Extract the [x, y] coordinate from the center of the cell holding the provided text.  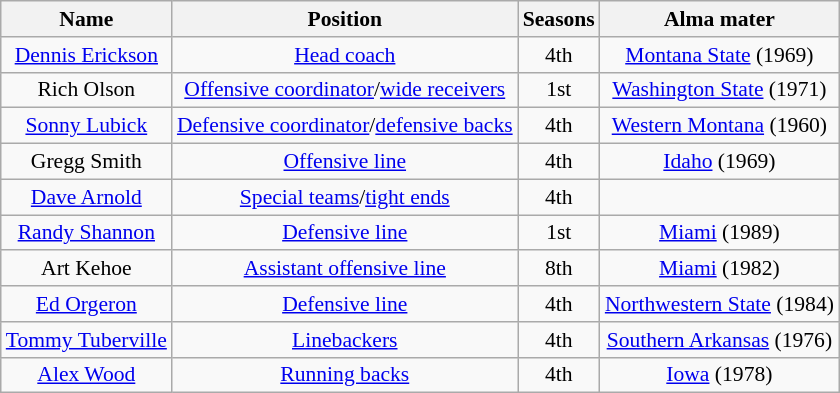
Washington State (1971) [720, 90]
Western Montana (1960) [720, 126]
Rich Olson [86, 90]
Idaho (1969) [720, 162]
Name [86, 19]
Defensive coordinator/defensive backs [345, 126]
Iowa (1978) [720, 375]
Head coach [345, 55]
Miami (1989) [720, 233]
Running backs [345, 375]
Position [345, 19]
Alex Wood [86, 375]
Linebackers [345, 340]
Southern Arkansas (1976) [720, 340]
Tommy Tuberville [86, 340]
8th [559, 269]
Northwestern State (1984) [720, 304]
Offensive coordinator/wide receivers [345, 90]
Alma mater [720, 19]
Seasons [559, 19]
Assistant offensive line [345, 269]
Montana State (1969) [720, 55]
Gregg Smith [86, 162]
Special teams/tight ends [345, 197]
Dave Arnold [86, 197]
Dennis Erickson [86, 55]
Art Kehoe [86, 269]
Randy Shannon [86, 233]
Offensive line [345, 162]
Sonny Lubick [86, 126]
Miami (1982) [720, 269]
Ed Orgeron [86, 304]
